Provide the [X, Y] coordinate of the cell's center where the given text is located.  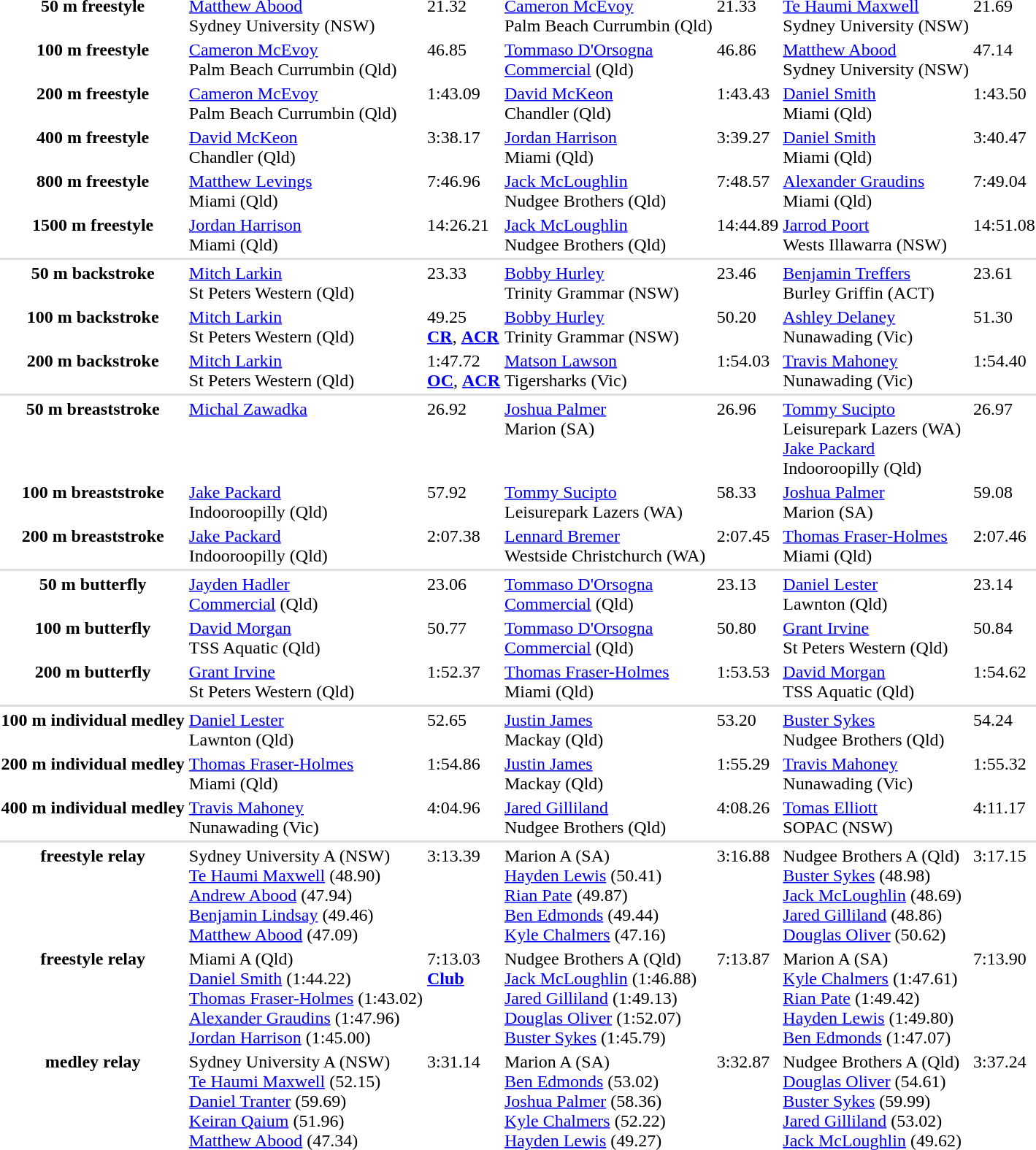
200 m breaststroke [93, 546]
4:04.96 [464, 818]
Matthew AboodSydney University (NSW) [876, 60]
3:40.47 [1004, 147]
7:48.57 [748, 191]
Matson LawsonTigersharks (Vic) [609, 371]
4:08.26 [748, 818]
Marion A (SA)Kyle Chalmers (1:47.61)Rian Pate (1:49.42)Hayden Lewis (1:49.80)Ben Edmonds (1:47.07) [876, 998]
400 m freestyle [93, 147]
Nudgee Brothers A (Qld)Jack McLoughlin (1:46.88)Jared Gilliland (1:49.13)Douglas Oliver (1:52.07)Buster Sykes (1:45.79) [609, 998]
26.97 [1004, 438]
23.33 [464, 283]
14:51.08 [1004, 235]
Tommy SuciptoLeisurepark Lazers (WA) [609, 502]
49.25CR, ACR [464, 327]
Lennard BremerWestside Christchurch (WA) [609, 546]
100 m butterfly [93, 638]
Alexander GraudinsMiami (Qld) [876, 191]
Benjamin TreffersBurley Griffin (ACT) [876, 283]
Marion A (SA)Hayden Lewis (50.41)Rian Pate (49.87)Ben Edmonds (49.44)Kyle Chalmers (47.16) [609, 895]
50 m backstroke [93, 283]
50 m butterfly [93, 594]
50.20 [748, 327]
46.85 [464, 60]
51.30 [1004, 327]
1500 m freestyle [93, 235]
3:13.39 [464, 895]
800 m freestyle [93, 191]
Tomas ElliottSOPAC (NSW) [876, 818]
1:54.03 [748, 371]
14:44.89 [748, 235]
1:55.32 [1004, 774]
3:38.17 [464, 147]
3:16.88 [748, 895]
200 m butterfly [93, 682]
Jayden HadlerCommercial (Qld) [305, 594]
Jared GillilandNudgee Brothers (Qld) [609, 818]
46.86 [748, 60]
7:13.87 [748, 998]
Michal Zawadka [305, 438]
1:55.29 [748, 774]
23.06 [464, 594]
2:07.45 [748, 546]
50 m breaststroke [93, 438]
50.77 [464, 638]
Jarrod PoortWests Illawarra (NSW) [876, 235]
Sydney University A (NSW)Te Haumi Maxwell (48.90)Andrew Abood (47.94)Benjamin Lindsay (49.46)Matthew Abood (47.09) [305, 895]
26.92 [464, 438]
1:52.37 [464, 682]
47.14 [1004, 60]
54.24 [1004, 730]
1:43.50 [1004, 104]
1:47.72OC, ACR [464, 371]
23.13 [748, 594]
50.80 [748, 638]
Matthew LevingsMiami (Qld) [305, 191]
2:07.46 [1004, 546]
200 m freestyle [93, 104]
58.33 [748, 502]
Tommy SuciptoLeisurepark Lazers (WA)Jake PackardIndooroopilly (Qld) [876, 438]
57.92 [464, 502]
52.65 [464, 730]
1:43.43 [748, 104]
Nudgee Brothers A (Qld)Buster Sykes (48.98)Jack McLoughlin (48.69)Jared Gilliland (48.86)Douglas Oliver (50.62) [876, 895]
200 m backstroke [93, 371]
26.96 [748, 438]
7:46.96 [464, 191]
53.20 [748, 730]
7:13.03Club [464, 998]
23.14 [1004, 594]
4:11.17 [1004, 818]
1:43.09 [464, 104]
3:39.27 [748, 147]
7:49.04 [1004, 191]
Buster SykesNudgee Brothers (Qld) [876, 730]
Ashley DelaneyNunawading (Vic) [876, 327]
100 m individual medley [93, 730]
Miami A (Qld)Daniel Smith (1:44.22)Thomas Fraser-Holmes (1:43.02)Alexander Graudins (1:47.96)Jordan Harrison (1:45.00) [305, 998]
3:17.15 [1004, 895]
400 m individual medley [93, 818]
1:53.53 [748, 682]
200 m individual medley [93, 774]
59.08 [1004, 502]
100 m breaststroke [93, 502]
1:54.86 [464, 774]
7:13.90 [1004, 998]
1:54.40 [1004, 371]
23.61 [1004, 283]
50.84 [1004, 638]
23.46 [748, 283]
14:26.21 [464, 235]
2:07.38 [464, 546]
100 m freestyle [93, 60]
100 m backstroke [93, 327]
1:54.62 [1004, 682]
